Locate the cell with the specified text and output its [X, Y] center coordinate. 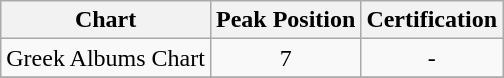
Chart [106, 20]
- [432, 58]
Greek Albums Chart [106, 58]
Certification [432, 20]
7 [285, 58]
Peak Position [285, 20]
